Capture the cell that displays the provided text and extract its (x, y) central coordinate. 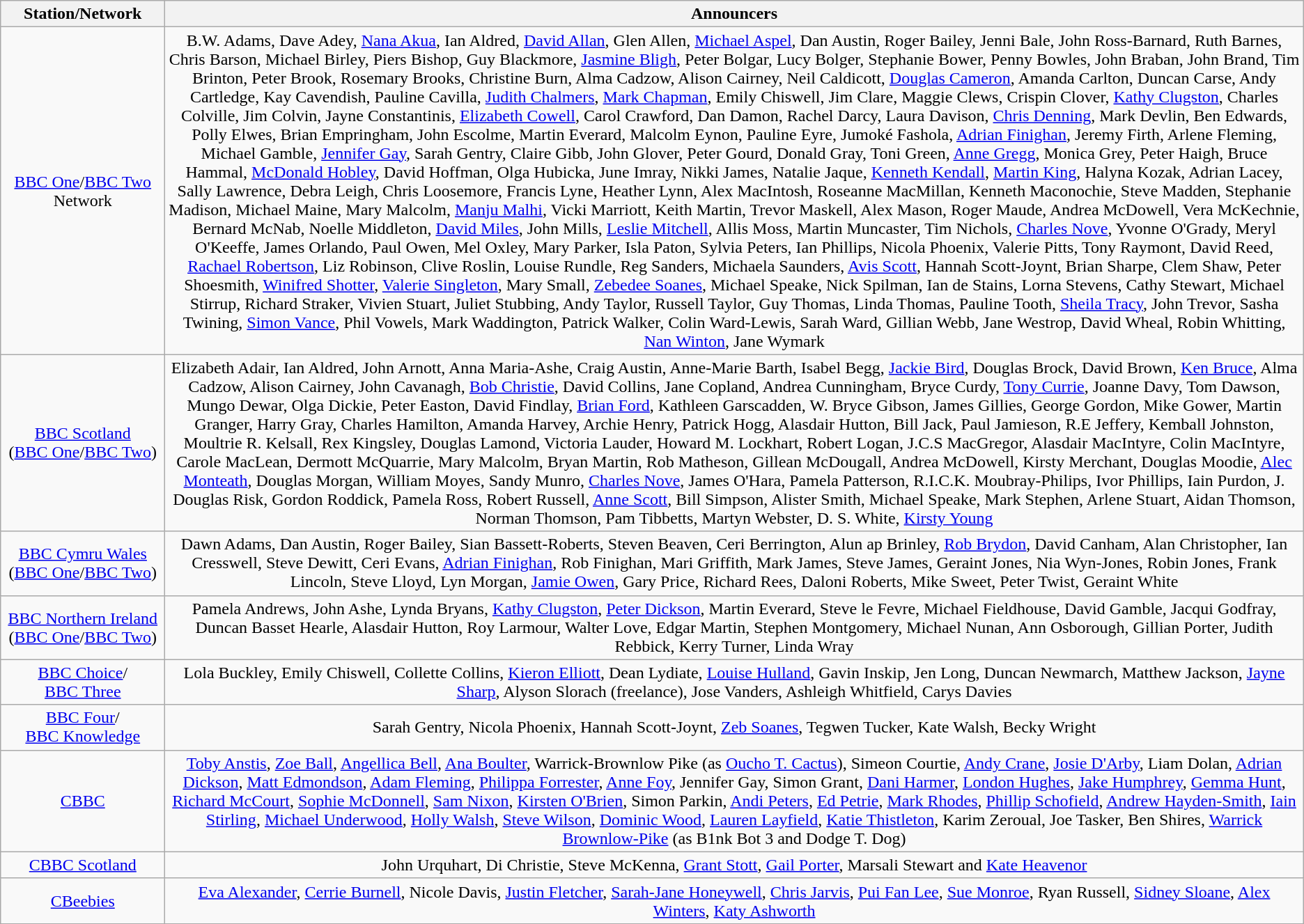
BBC Northern Ireland(BBC One/BBC Two) (83, 627)
Announcers (734, 14)
CBBC (83, 801)
Sarah Gentry, Nicola Phoenix, Hannah Scott-Joynt, Zeb Soanes, Tegwen Tucker, Kate Walsh, Becky Wright (734, 727)
BBC One/BBC Two Network (83, 191)
BBC Choice/BBC Three (83, 682)
BBC Cymru Wales(BBC One/BBC Two) (83, 563)
CBeebies (83, 901)
BBC Four/BBC Knowledge (83, 727)
CBBC Scotland (83, 865)
John Urquhart, Di Christie, Steve McKenna, Grant Stott, Gail Porter, Marsali Stewart and Kate Heavenor (734, 865)
BBC Scotland(BBC One/BBC Two) (83, 443)
Station/Network (83, 14)
